From the cell containing the given text, extract its center point as [x, y] coordinate. 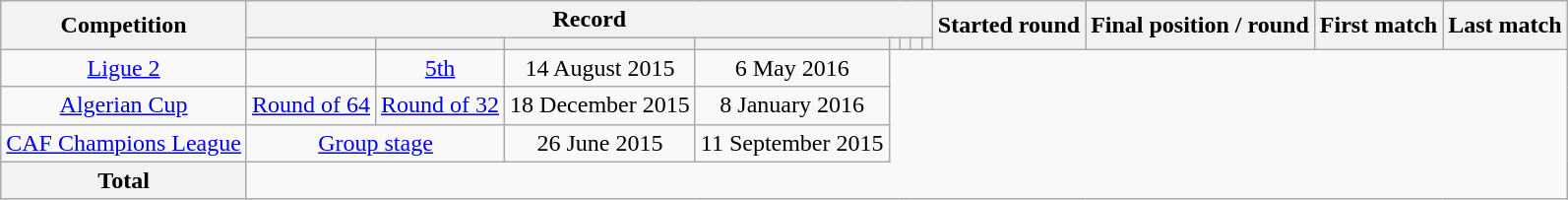
Competition [124, 26]
14 August 2015 [600, 68]
Round of 32 [441, 105]
Round of 64 [311, 105]
Final position / round [1201, 26]
Started round [1008, 26]
Last match [1505, 26]
11 September 2015 [791, 143]
CAF Champions League [124, 143]
5th [441, 68]
Record [589, 20]
Group stage [375, 143]
First match [1378, 26]
Total [124, 180]
18 December 2015 [600, 105]
26 June 2015 [600, 143]
6 May 2016 [791, 68]
Algerian Cup [124, 105]
Ligue 2 [124, 68]
8 January 2016 [791, 105]
